Extract the [X, Y] coordinate from the center of the cell holding the provided text.  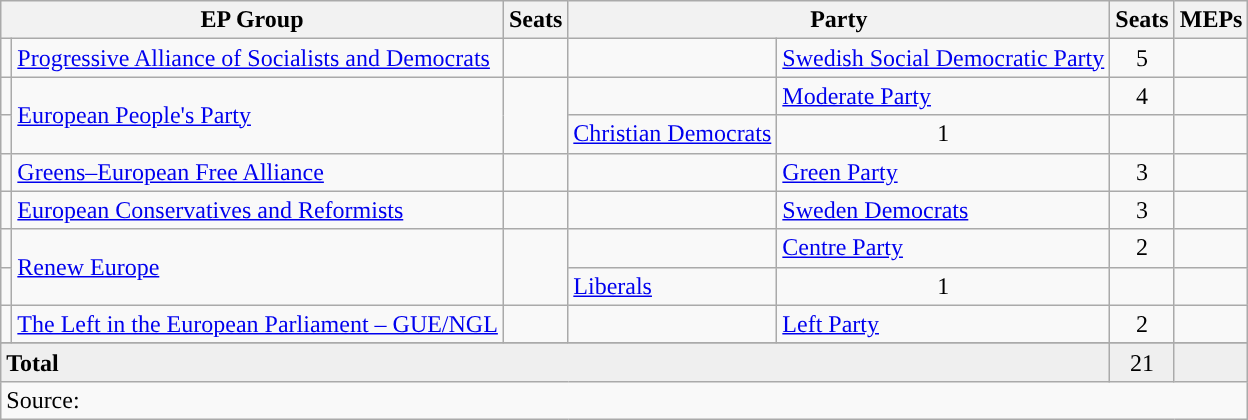
Greens–European Free Alliance [258, 172]
Green Party [944, 172]
EP Group [252, 20]
21 [1142, 362]
5 [1142, 58]
European Conservatives and Reformists [258, 210]
Renew Europe [258, 267]
Left Party [944, 324]
European People's Party [258, 115]
The Left in the European Parliament – GUE/NGL [258, 324]
Swedish Social Democratic Party [944, 58]
4 [1142, 96]
MEPs [1211, 20]
Total [556, 362]
Centre Party [944, 248]
Progressive Alliance of Socialists and Democrats [258, 58]
Moderate Party [944, 96]
Christian Democrats [672, 134]
Source: [624, 400]
Sweden Democrats [944, 210]
Liberals [672, 286]
Party [839, 20]
